Return (x, y) of the center of cell containing provided text 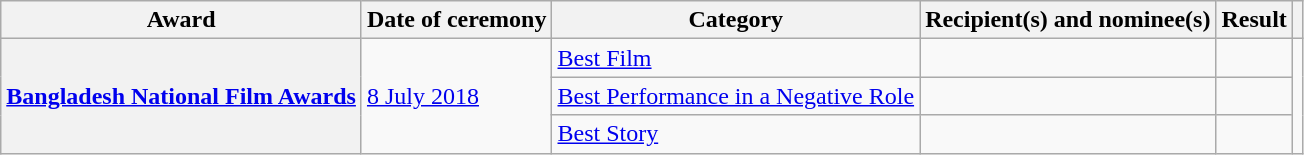
Bangladesh National Film Awards (182, 96)
Category (736, 20)
Best Film (736, 58)
Best Story (736, 134)
Date of ceremony (456, 20)
Best Performance in a Negative Role (736, 96)
Recipient(s) and nominee(s) (1068, 20)
Result (1254, 20)
Award (182, 20)
8 July 2018 (456, 96)
